From the cell containing the given text, extract its center point as (x, y) coordinate. 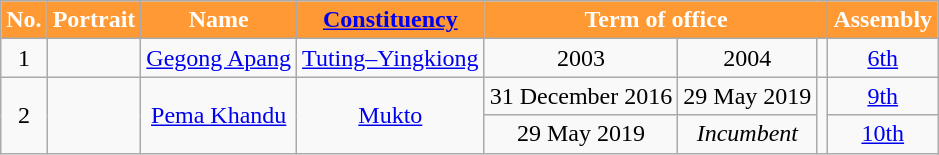
2003 (581, 58)
Term of office (656, 20)
Portrait (94, 20)
31 December 2016 (581, 96)
Name (219, 20)
10th (883, 134)
2 (24, 115)
6th (883, 58)
Incumbent (748, 134)
Mukto (391, 115)
9th (883, 96)
Gegong Apang (219, 58)
Constituency (391, 20)
1 (24, 58)
Assembly (883, 20)
2004 (748, 58)
Tuting–Yingkiong (391, 58)
Pema Khandu (219, 115)
No. (24, 20)
